Capture the cell that displays the provided text and extract its [X, Y] central coordinate. 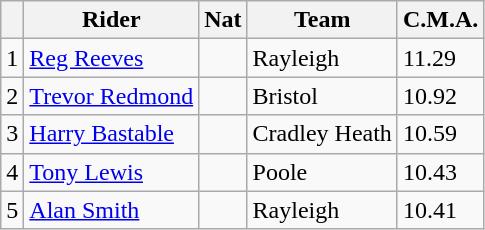
Reg Reeves [112, 58]
11.29 [440, 58]
Harry Bastable [112, 134]
4 [12, 172]
Nat [223, 20]
Trevor Redmond [112, 96]
10.43 [440, 172]
2 [12, 96]
Tony Lewis [112, 172]
10.41 [440, 210]
C.M.A. [440, 20]
10.59 [440, 134]
1 [12, 58]
5 [12, 210]
Cradley Heath [322, 134]
Team [322, 20]
10.92 [440, 96]
Rider [112, 20]
Alan Smith [112, 210]
3 [12, 134]
Poole [322, 172]
Bristol [322, 96]
